Output the (x, y) coordinate of the center of the cell containing the given text.  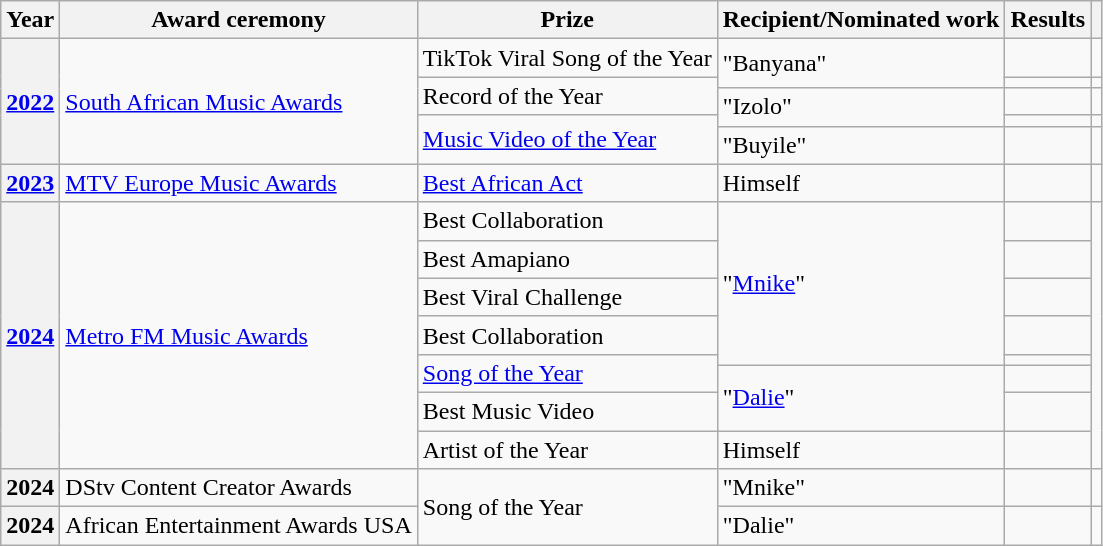
Prize (567, 20)
"Buyile" (861, 145)
Best Amapiano (567, 259)
African Entertainment Awards USA (238, 526)
Artist of the Year (567, 449)
"Banyana" (861, 64)
Music Video of the Year (567, 140)
"Izolo" (861, 107)
2023 (30, 183)
Best African Act (567, 183)
Record of the Year (567, 96)
Metro FM Music Awards (238, 335)
TikTok Viral Song of the Year (567, 58)
DStv Content Creator Awards (238, 488)
Best Music Video (567, 411)
2022 (30, 102)
South African Music Awards (238, 102)
Recipient/Nominated work (861, 20)
MTV Europe Music Awards (238, 183)
Year (30, 20)
Best Viral Challenge (567, 297)
Results (1048, 20)
Award ceremony (238, 20)
